Return the (x, y) coordinate for the center point of the cell that contains the specified text.  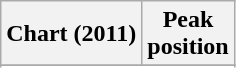
Chart (2011) (72, 34)
Peakposition (188, 34)
